Find where the given text appears and provide that cell's center as [x, y] coordinate. 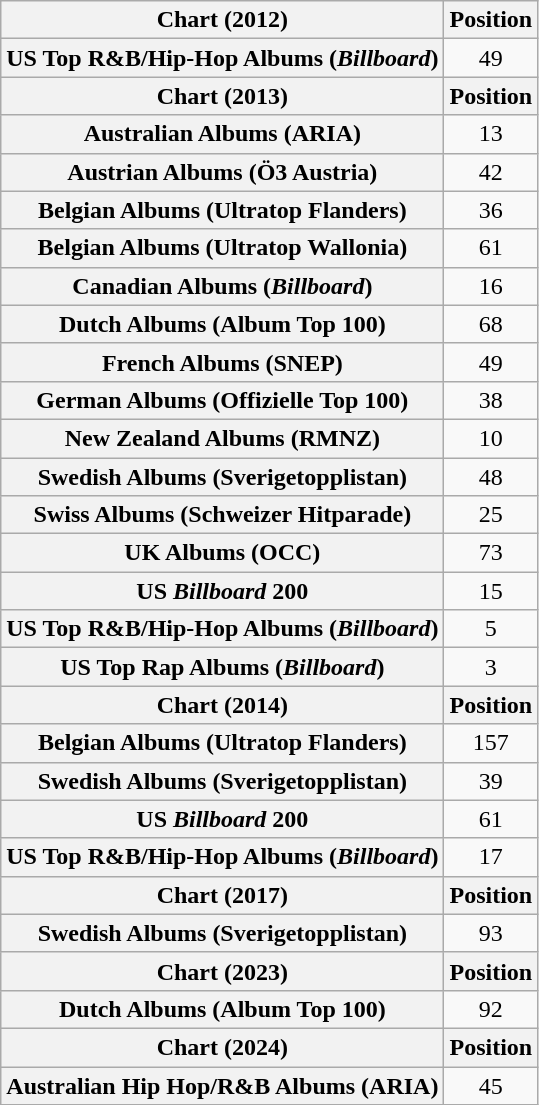
48 [491, 477]
16 [491, 286]
39 [491, 781]
10 [491, 438]
Canadian Albums (Billboard) [222, 286]
Chart (2013) [222, 96]
Chart (2014) [222, 705]
Australian Hip Hop/R&B Albums (ARIA) [222, 1085]
Chart (2024) [222, 1047]
42 [491, 172]
38 [491, 400]
45 [491, 1085]
15 [491, 591]
Swiss Albums (Schweizer Hitparade) [222, 515]
Chart (2023) [222, 971]
17 [491, 857]
French Albums (SNEP) [222, 362]
92 [491, 1009]
73 [491, 553]
Australian Albums (ARIA) [222, 134]
UK Albums (OCC) [222, 553]
Austrian Albums (Ö3 Austria) [222, 172]
US Top Rap Albums (Billboard) [222, 667]
Chart (2017) [222, 895]
5 [491, 629]
New Zealand Albums (RMNZ) [222, 438]
Chart (2012) [222, 20]
3 [491, 667]
157 [491, 743]
German Albums (Offizielle Top 100) [222, 400]
25 [491, 515]
68 [491, 324]
36 [491, 210]
13 [491, 134]
Belgian Albums (Ultratop Wallonia) [222, 248]
93 [491, 933]
